Provide the (X, Y) coordinate of the cell's center where the given text is located.  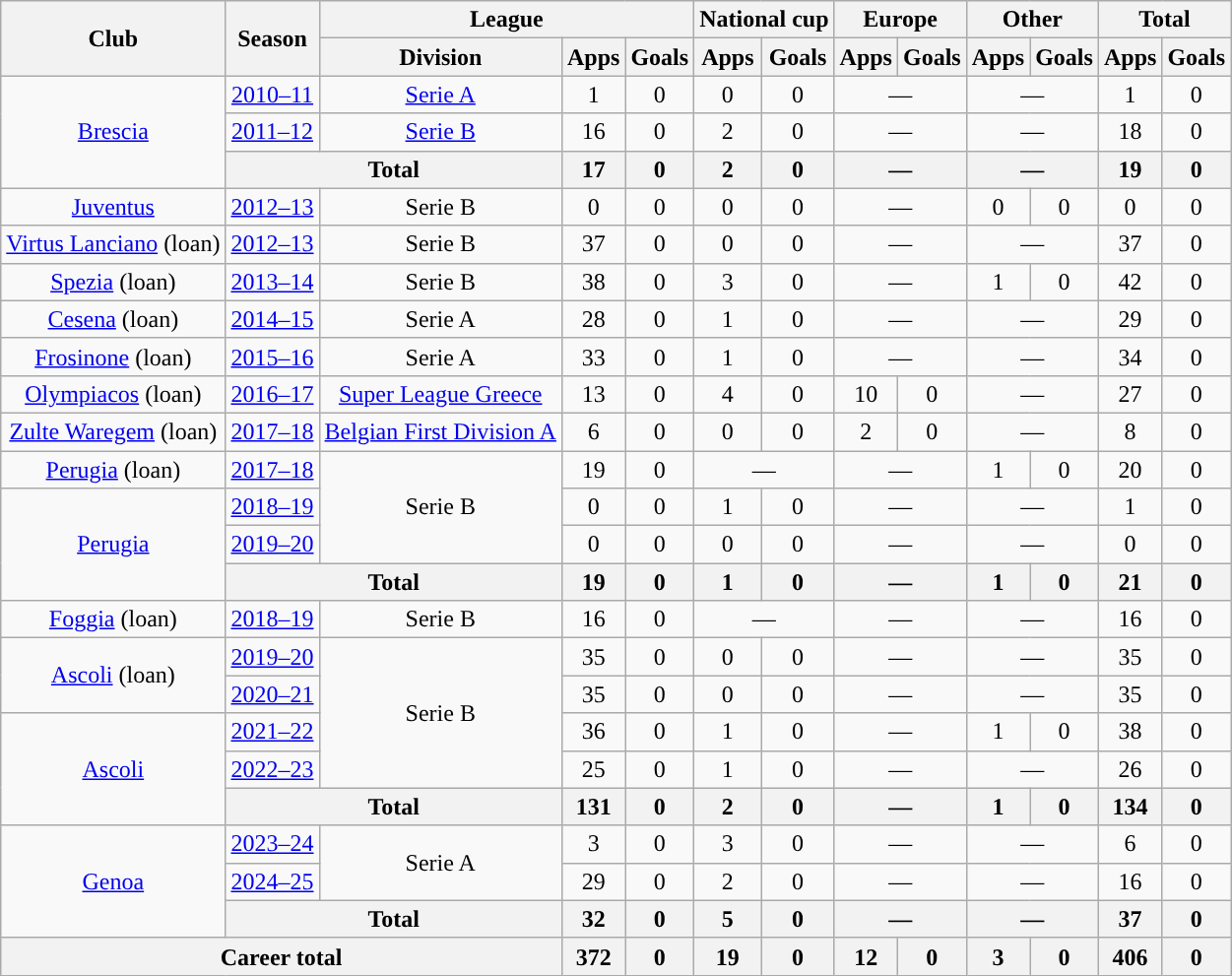
Ascoli (113, 769)
Season (272, 38)
18 (1130, 132)
League (506, 20)
Brescia (113, 132)
4 (728, 394)
Frosinone (loan) (113, 357)
10 (866, 394)
Belgian First Division A (440, 431)
Cesena (loan) (113, 319)
Europe (900, 20)
26 (1130, 769)
372 (593, 956)
Zulte Waregem (loan) (113, 431)
5 (728, 919)
2015–16 (272, 357)
Virtus Lanciano (loan) (113, 244)
134 (1130, 807)
Career total (282, 956)
12 (866, 956)
Foggia (loan) (113, 619)
13 (593, 394)
17 (593, 169)
Perugia (113, 545)
36 (593, 732)
25 (593, 769)
Other (1032, 20)
2010–11 (272, 95)
131 (593, 807)
Division (440, 57)
Club (113, 38)
20 (1130, 470)
2016–17 (272, 394)
27 (1130, 394)
8 (1130, 431)
406 (1130, 956)
32 (593, 919)
2022–23 (272, 769)
Juventus (113, 207)
2024–25 (272, 881)
Genoa (113, 881)
Ascoli (loan) (113, 676)
Olympiacos (loan) (113, 394)
21 (1130, 582)
2023–24 (272, 844)
2011–12 (272, 132)
National cup (764, 20)
2014–15 (272, 319)
Spezia (loan) (113, 282)
28 (593, 319)
Super League Greece (440, 394)
2013–14 (272, 282)
2021–22 (272, 732)
42 (1130, 282)
33 (593, 357)
34 (1130, 357)
2020–21 (272, 694)
Perugia (loan) (113, 470)
